Detect which cell encompasses the target text, then output its (X, Y) center coordinate. 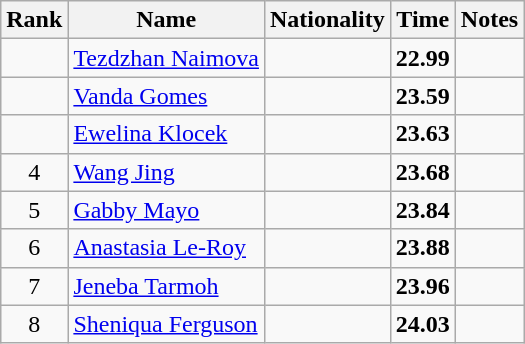
23.68 (422, 172)
6 (34, 248)
23.63 (422, 134)
23.96 (422, 286)
8 (34, 324)
Ewelina Klocek (166, 134)
Wang Jing (166, 172)
22.99 (422, 58)
Gabby Mayo (166, 210)
Time (422, 20)
Sheniqua Ferguson (166, 324)
Rank (34, 20)
24.03 (422, 324)
Jeneba Tarmoh (166, 286)
Anastasia Le-Roy (166, 248)
Nationality (327, 20)
5 (34, 210)
7 (34, 286)
Name (166, 20)
Notes (489, 20)
Tezdzhan Naimova (166, 58)
23.88 (422, 248)
23.84 (422, 210)
Vanda Gomes (166, 96)
4 (34, 172)
23.59 (422, 96)
